Capture the cell that displays the provided text and extract its [X, Y] central coordinate. 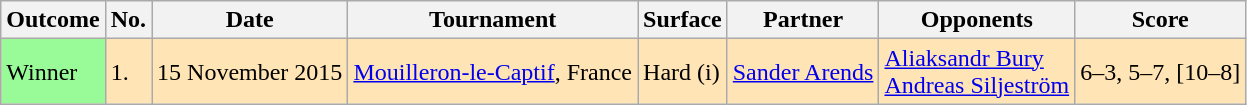
Aliaksandr Bury Andreas Siljeström [977, 72]
Score [1160, 20]
15 November 2015 [250, 72]
Hard (i) [683, 72]
Date [250, 20]
Mouilleron-le-Captif, France [493, 72]
No. [128, 20]
Tournament [493, 20]
Opponents [977, 20]
1. [128, 72]
Partner [803, 20]
6–3, 5–7, [10–8] [1160, 72]
Outcome [53, 20]
Surface [683, 20]
Sander Arends [803, 72]
Winner [53, 72]
